Extract the (X, Y) coordinate from the center of the cell holding the provided text.  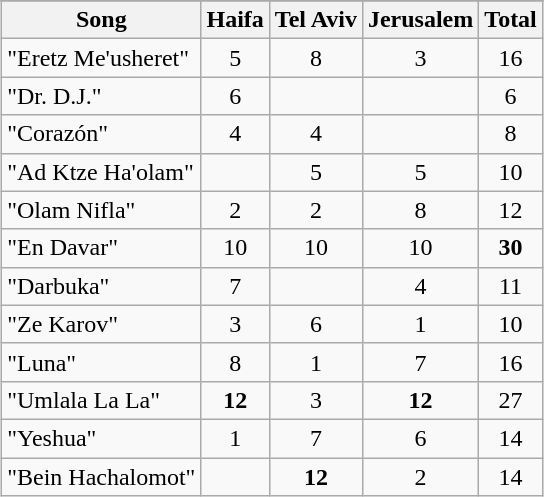
"Eretz Me'usheret" (102, 58)
Song (102, 20)
"Luna" (102, 362)
Total (511, 20)
27 (511, 400)
"Ad Ktze Ha'olam" (102, 172)
11 (511, 286)
"Ze Karov" (102, 324)
"Dr. D.J." (102, 96)
"Bein Hachalomot" (102, 477)
"Yeshua" (102, 438)
"Umlala La La" (102, 400)
Haifa (235, 20)
Tel Aviv (316, 20)
30 (511, 248)
"Corazón" (102, 134)
"Olam Nifla" (102, 210)
"En Davar" (102, 248)
Jerusalem (420, 20)
"Darbuka" (102, 286)
